For the text-containing cell, return its midpoint in [X, Y] coordinate format. 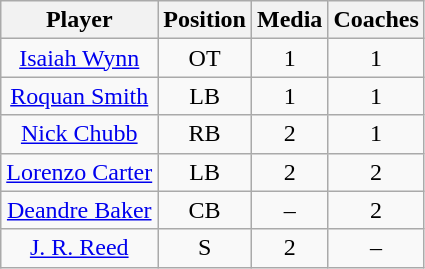
J. R. Reed [80, 248]
Media [289, 20]
CB [205, 210]
Isaiah Wynn [80, 58]
OT [205, 58]
Lorenzo Carter [80, 172]
Player [80, 20]
Position [205, 20]
S [205, 248]
Deandre Baker [80, 210]
Roquan Smith [80, 96]
Coaches [376, 20]
RB [205, 134]
Nick Chubb [80, 134]
